Find where the given text appears and provide that cell's center as [X, Y] coordinate. 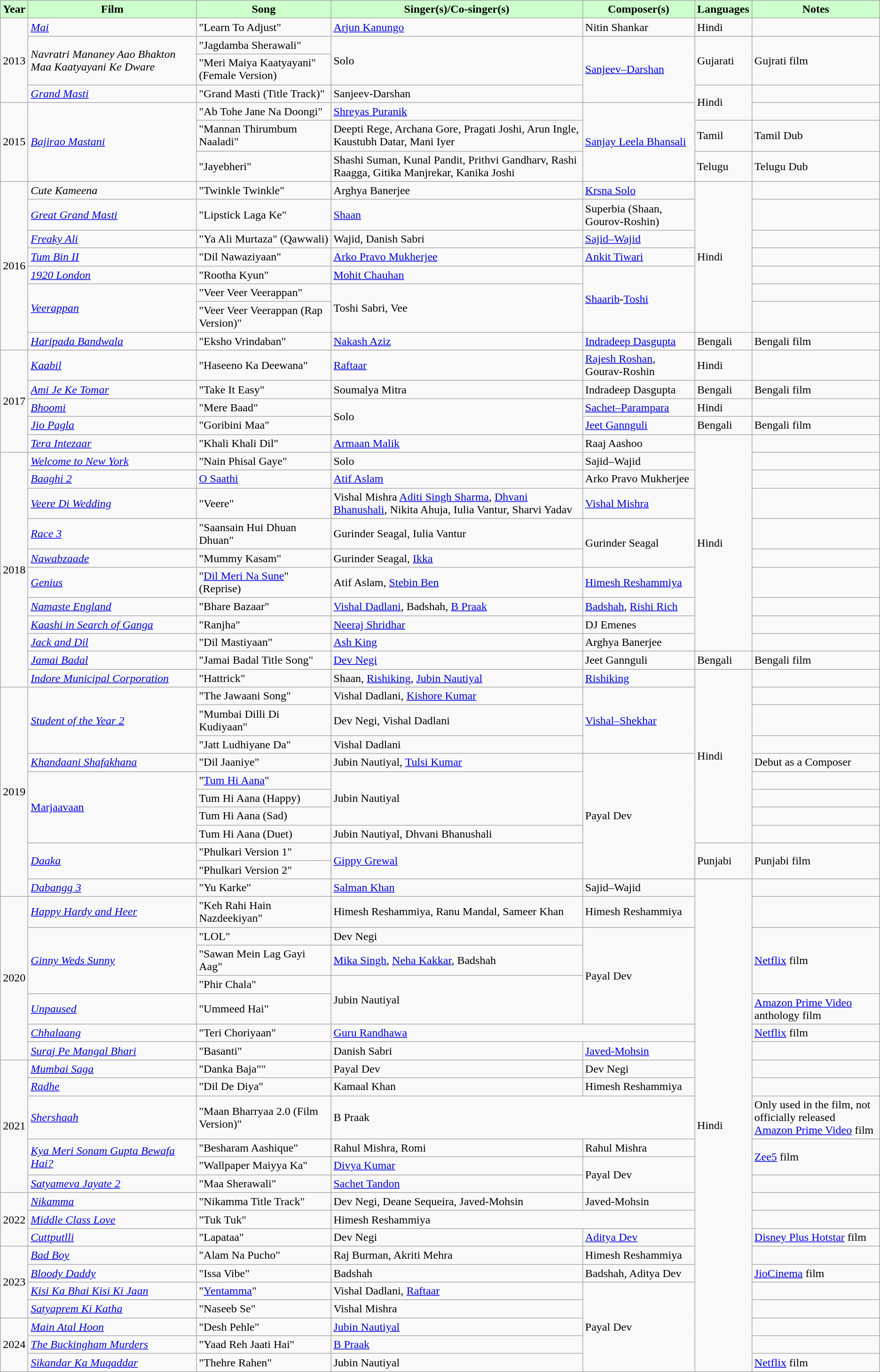
Telugu Dub [816, 166]
"Mumbai Dilli Di Kudiyaan" [264, 720]
"Veer Veer Veerappan (Rap Version)" [264, 317]
"Phir Chala" [264, 985]
Unpaused [112, 1009]
Shaan, Rishiking, Jubin Nautiyal [457, 678]
Tum Bin II [112, 257]
"Eksho Vrindaban" [264, 341]
Aditya Dev [638, 1237]
"Jayebheri" [264, 166]
"Jamai Badal Title Song" [264, 660]
Mika Singh, Neha Kakkar, Badshah [457, 961]
"Learn To Adjust" [264, 27]
"Grand Masti (Title Track)" [264, 94]
Welcome to New York [112, 461]
"Maa Sherawali" [264, 1184]
Gujrati film [816, 60]
Ami Je Ke Tomar [112, 390]
Sachet–Parampara [638, 408]
The Buckingham Murders [112, 1345]
Mumbai Saga [112, 1069]
1920 London [112, 275]
Student of the Year 2 [112, 720]
Satyameva Jayate 2 [112, 1184]
Veere Di Wedding [112, 503]
"Keh Rahi Hain Nazdeekiyan" [264, 912]
Suraj Pe Mangal Bhari [112, 1051]
Salman Khan [457, 887]
"Sawan Mein Lag Gayi Aag" [264, 961]
Deepti Rege, Archana Gore, Pragati Joshi, Arun Ingle, Kaustubh Datar, Mani Iyer [457, 135]
Nawabzaade [112, 558]
Languages [723, 9]
"The Jawaani Song" [264, 696]
Veerappan [112, 308]
"Yaad Reh Jaati Hai" [264, 1345]
"Nikamma Title Track" [264, 1201]
"Hattrick" [264, 678]
Tamil [723, 135]
Great Grand Masti [112, 214]
Cute Kameena [112, 190]
"Ya Ali Murtaza" (Qawwali) [264, 239]
Ginny Weds Sunny [112, 960]
Jubin Nautiyal, Dhvani Bhanushali [457, 834]
Neeraj Shridhar [457, 625]
Punjabi film [816, 861]
Race 3 [112, 534]
2017 [14, 401]
"Ranjha" [264, 625]
Telugu [723, 166]
"Mummy Kasam" [264, 558]
Kya Meri Sonam Gupta Bewafa Hai? [112, 1157]
Bad Boy [112, 1255]
Bloody Daddy [112, 1273]
"Alam Na Pucho" [264, 1255]
Baaghi 2 [112, 479]
Indore Municipal Corporation [112, 678]
Gujarati [723, 60]
Song [264, 9]
Toshi Sabri, Vee [457, 308]
Radhe [112, 1087]
Sanjeev-Darshan [457, 94]
Bajirao Mastani [112, 142]
Notes [816, 9]
"Yu Karke" [264, 887]
Sachet Tandon [457, 1184]
2023 [14, 1282]
Shaarib-Toshi [638, 299]
Armaan Malik [457, 443]
2022 [14, 1219]
2015 [14, 142]
Chhalaang [112, 1033]
JioCinema film [816, 1273]
Ankit Tiwari [638, 257]
"Dil De Diya" [264, 1087]
"Goribini Maa" [264, 425]
Bhoomi [112, 408]
Himesh Reshammiya, Ranu Mandal, Sameer Khan [457, 912]
Cuttputlli [112, 1237]
Navratri Mananey Aao Bhakton Maa Kaatyayani Ke Dware [112, 60]
Only used in the film, not officially releasedAmazon Prime Video film [816, 1117]
Tera Intezaar [112, 443]
Shreyas Puranik [457, 111]
Vishal Dadlani [457, 745]
Rahul Mishra [638, 1148]
Ash King [457, 643]
Vishal Dadlani, Kishore Kumar [457, 696]
Superbia (Shaan, Gourov-Roshin) [638, 214]
Film [112, 9]
Daaka [112, 861]
Tum Hi Aana (Happy) [264, 798]
Sanjay Leela Bhansali [638, 142]
2019 [14, 792]
Jamai Badal [112, 660]
Dev Negi, Deane Sequeira, Javed-Mohsin [457, 1201]
Shaan [457, 214]
Jubin Nautiyal, Tulsi Kumar [457, 762]
Sanjeev–Darshan [638, 70]
Raaj Aashoo [638, 443]
"Mannan Thirumbum Naaladi" [264, 135]
Singer(s)/Co-singer(s) [457, 9]
Shashi Suman, Kunal Pandit, Prithvi Gandharv, Rashi Raagga, Gitika Manjrekar, Kanika Joshi [457, 166]
"Mere Baad" [264, 408]
"Phulkari Version 2" [264, 870]
Nikamma [112, 1201]
Jio Pagla [112, 425]
"Thehre Rahen" [264, 1363]
Jack and Dil [112, 643]
"LOL" [264, 936]
Badshah [457, 1273]
Composer(s) [638, 9]
Namaste England [112, 606]
Vishal Dadlani, Raftaar [457, 1291]
Rajesh Roshan, Gourav-Roshin [638, 366]
Zee5 film [816, 1157]
Atif Aslam, Stebin Ben [457, 582]
2021 [14, 1126]
"Ummeed Hai" [264, 1009]
Nitin Shankar [638, 27]
"Ab Tohe Jane Na Doongi" [264, 111]
Guru Randhawa [513, 1033]
"Desh Pehle" [264, 1327]
O Saathi [264, 479]
Rahul Mishra, Romi [457, 1148]
Sikandar Ka Muqaddar [112, 1363]
"Yentamma" [264, 1291]
Haripada Bandwala [112, 341]
"Teri Choriyaan" [264, 1033]
Gurinder Seagal, Ikka [457, 558]
"Jagdamba Sherawali" [264, 45]
"Phulkari Version 1" [264, 852]
Disney Plus Hotstar film [816, 1237]
Kaashi in Search of Ganga [112, 625]
Amazon Prime Video anthology film [816, 1009]
Tum Hi Aana (Duet) [264, 834]
Krsna Solo [638, 190]
"Saansain Hui Dhuan Dhuan" [264, 534]
Raftaar [457, 366]
Vishal Mishra Aditi Singh Sharma, Dhvani Bhanushali, Nikita Ahuja, Iulia Vantur, Sharvi Yadav [457, 503]
Satyaprem Ki Katha [112, 1309]
"Khali Khali Dil" [264, 443]
Shershaah [112, 1117]
Raj Burman, Akriti Mehra [457, 1255]
Genius [112, 582]
Gurinder Seagal, Iulia Vantur [457, 534]
"Tum Hi Aana" [264, 780]
"Dil Jaaniye" [264, 762]
"Bhare Bazaar" [264, 606]
Arjun Kanungo [457, 27]
"Veer Veer Veerappan" [264, 293]
"Dil Mastiyaan" [264, 643]
Vishal–Shekhar [638, 720]
Tamil Dub [816, 135]
"Dil Nawaziyaan" [264, 257]
Divya Kumar [457, 1166]
Debut as a Composer [816, 762]
Khandaani Shafakhana [112, 762]
"Besharam Aashique" [264, 1148]
"Haseeno Ka Deewana" [264, 366]
Freaky Ali [112, 239]
Badshah, Rishi Rich [638, 606]
"Take It Easy" [264, 390]
"Maan Bharryaa 2.0 (Film Version)" [264, 1117]
Nakash Aziz [457, 341]
Vishal Dadlani, Badshah, B Praak [457, 606]
Happy Hardy and Heer [112, 912]
Main Atal Hoon [112, 1327]
"Jatt Ludhiyane Da" [264, 745]
2018 [14, 570]
"Nain Phisal Gaye" [264, 461]
Atif Aslam [457, 479]
2016 [14, 266]
Gurinder Seagal [638, 542]
Gippy Grewal [457, 861]
"Meri Maiya Kaatyayani" (Female Version) [264, 70]
"Lipstick Laga Ke" [264, 214]
Tum Hi Aana (Sad) [264, 816]
Mohit Chauhan [457, 275]
2013 [14, 60]
"Tuk Tuk" [264, 1219]
Middle Class Love [112, 1219]
"Veere" [264, 503]
Dev Negi, Vishal Dadlani [457, 720]
"Basanti" [264, 1051]
Rishiking [638, 678]
"Twinkle Twinkle" [264, 190]
Kisi Ka Bhai Kisi Ki Jaan [112, 1291]
"Rootha Kyun" [264, 275]
Danish Sabri [457, 1051]
Kamaal Khan [457, 1087]
Dabangg 3 [112, 887]
"Wallpaper Maiyya Ka" [264, 1166]
Punjabi [723, 861]
Wajid, Danish Sabri [457, 239]
Grand Masti [112, 94]
Year [14, 9]
"Dil Meri Na Sune" (Reprise) [264, 582]
"Danka Baja"" [264, 1069]
Marjaavaan [112, 807]
2024 [14, 1345]
Soumalya Mitra [457, 390]
DJ Emenes [638, 625]
"Issa Vibe" [264, 1273]
Mai [112, 27]
Badshah, Aditya Dev [638, 1273]
2020 [14, 978]
"Lapataa" [264, 1237]
Kaabil [112, 366]
"Naseeb Se" [264, 1309]
